Search for the cell housing the specified text and yield its (x, y) center coordinate. 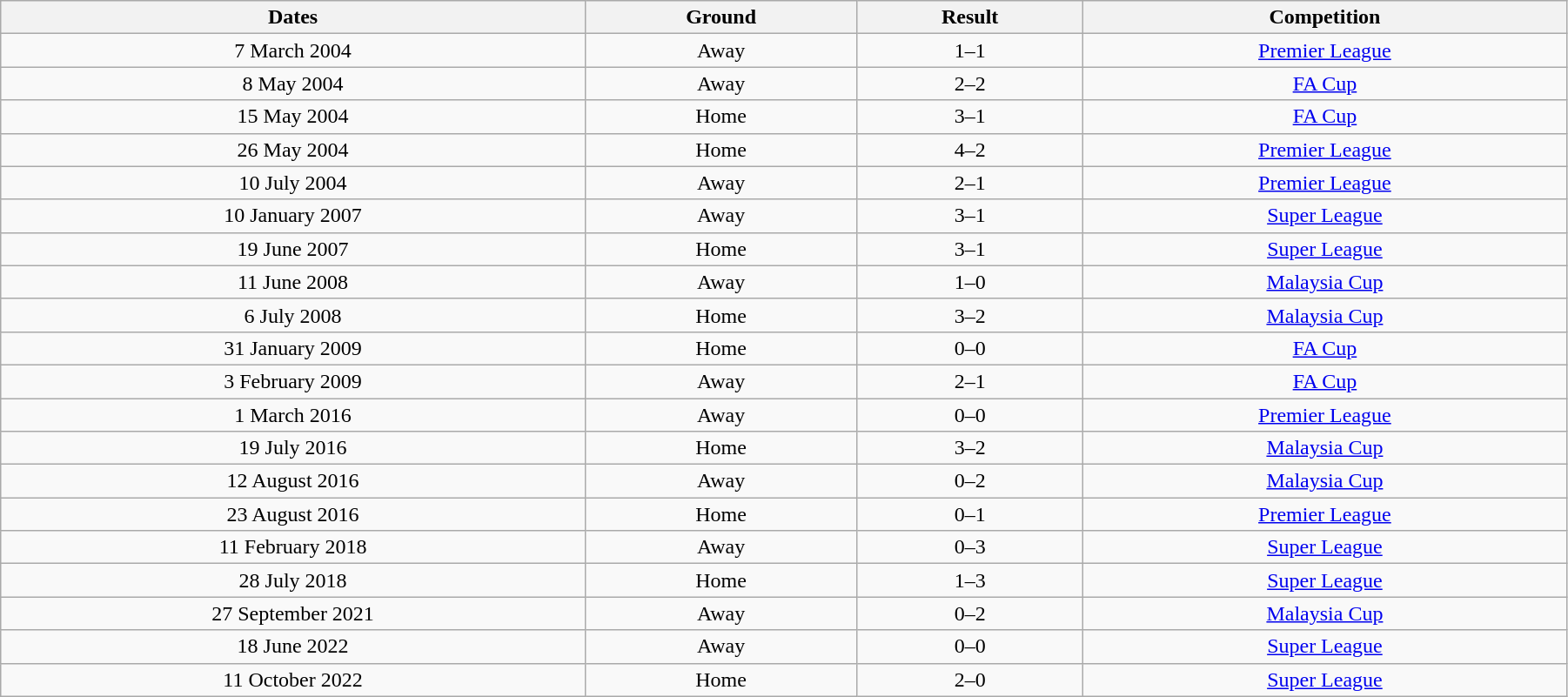
18 June 2022 (293, 647)
0–1 (970, 514)
2–0 (970, 680)
8 May 2004 (293, 84)
1–3 (970, 580)
2–2 (970, 84)
1 March 2016 (293, 415)
23 August 2016 (293, 514)
1–0 (970, 282)
1–1 (970, 50)
11 February 2018 (293, 547)
Ground (720, 17)
Competition (1324, 17)
11 June 2008 (293, 282)
10 July 2004 (293, 183)
3 February 2009 (293, 381)
15 May 2004 (293, 117)
19 July 2016 (293, 448)
0–3 (970, 547)
Result (970, 17)
7 March 2004 (293, 50)
28 July 2018 (293, 580)
19 June 2007 (293, 249)
4–2 (970, 150)
10 January 2007 (293, 216)
6 July 2008 (293, 315)
26 May 2004 (293, 150)
12 August 2016 (293, 481)
Dates (293, 17)
27 September 2021 (293, 613)
31 January 2009 (293, 348)
11 October 2022 (293, 680)
